Output the [x, y] coordinate of the center of the cell containing the given text.  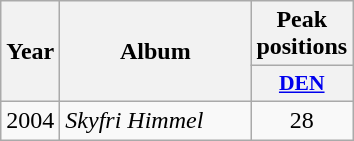
Year [30, 52]
DEN [302, 84]
Skyfri Himmel [156, 120]
2004 [30, 120]
Album [156, 52]
28 [302, 120]
Peak positions [302, 34]
